Return (x, y) of the center of cell containing provided text 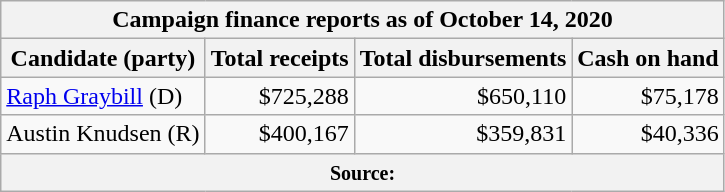
Source: (362, 172)
$359,831 (463, 134)
$75,178 (648, 96)
$40,336 (648, 134)
Candidate (party) (103, 58)
$650,110 (463, 96)
Austin Knudsen (R) (103, 134)
Cash on hand (648, 58)
Total receipts (280, 58)
Raph Graybill (D) (103, 96)
$400,167 (280, 134)
Campaign finance reports as of October 14, 2020 (362, 20)
Total disbursements (463, 58)
$725,288 (280, 96)
